Extract the [x, y] coordinate from the center of the cell holding the provided text.  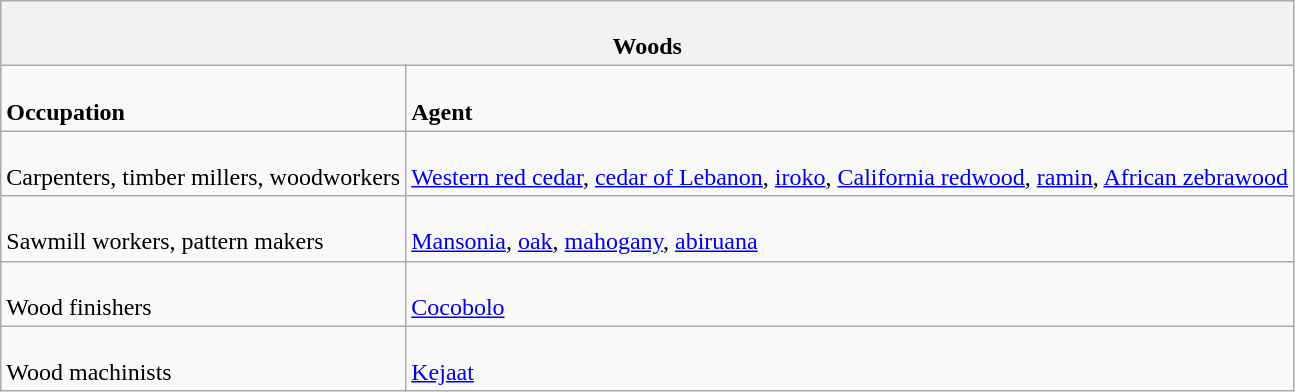
Kejaat [850, 358]
Agent [850, 98]
Sawmill workers, pattern makers [204, 228]
Wood machinists [204, 358]
Occupation [204, 98]
Carpenters, timber millers, woodworkers [204, 164]
Western red cedar, cedar of Lebanon, iroko, California redwood, ramin, African zebrawood [850, 164]
Cocobolo [850, 294]
Wood finishers [204, 294]
Woods [648, 34]
Mansonia, oak, mahogany, abiruana [850, 228]
